Determine the (x, y) coordinate at the center of the cell enclosing the given text.  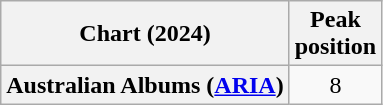
8 (335, 85)
Peakposition (335, 34)
Australian Albums (ARIA) (145, 85)
Chart (2024) (145, 34)
